Locate the cell with the specified text and output its [x, y] center coordinate. 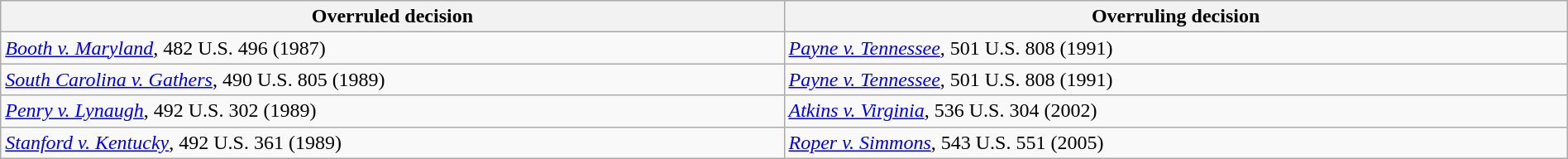
Overruled decision [392, 17]
South Carolina v. Gathers, 490 U.S. 805 (1989) [392, 79]
Booth v. Maryland, 482 U.S. 496 (1987) [392, 48]
Stanford v. Kentucky, 492 U.S. 361 (1989) [392, 142]
Roper v. Simmons, 543 U.S. 551 (2005) [1176, 142]
Atkins v. Virginia, 536 U.S. 304 (2002) [1176, 111]
Penry v. Lynaugh, 492 U.S. 302 (1989) [392, 111]
Overruling decision [1176, 17]
